Pinpoint the cell where the given text exists, returning its (X, Y) midpoint coordinate. 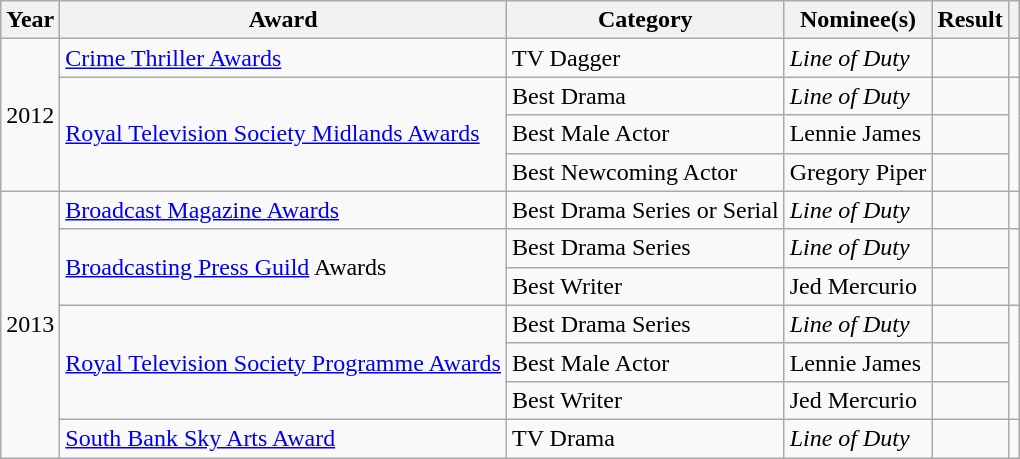
Year (30, 20)
Gregory Piper (858, 172)
Broadcast Magazine Awards (284, 210)
2013 (30, 324)
TV Drama (645, 438)
Broadcasting Press Guild Awards (284, 267)
Category (645, 20)
Royal Television Society Midlands Awards (284, 134)
Award (284, 20)
Result (970, 20)
Royal Television Society Programme Awards (284, 362)
TV Dagger (645, 58)
2012 (30, 115)
Best Drama (645, 96)
Best Drama Series or Serial (645, 210)
Nominee(s) (858, 20)
South Bank Sky Arts Award (284, 438)
Crime Thriller Awards (284, 58)
Best Newcoming Actor (645, 172)
